Detect which cell encompasses the target text, then output its (X, Y) center coordinate. 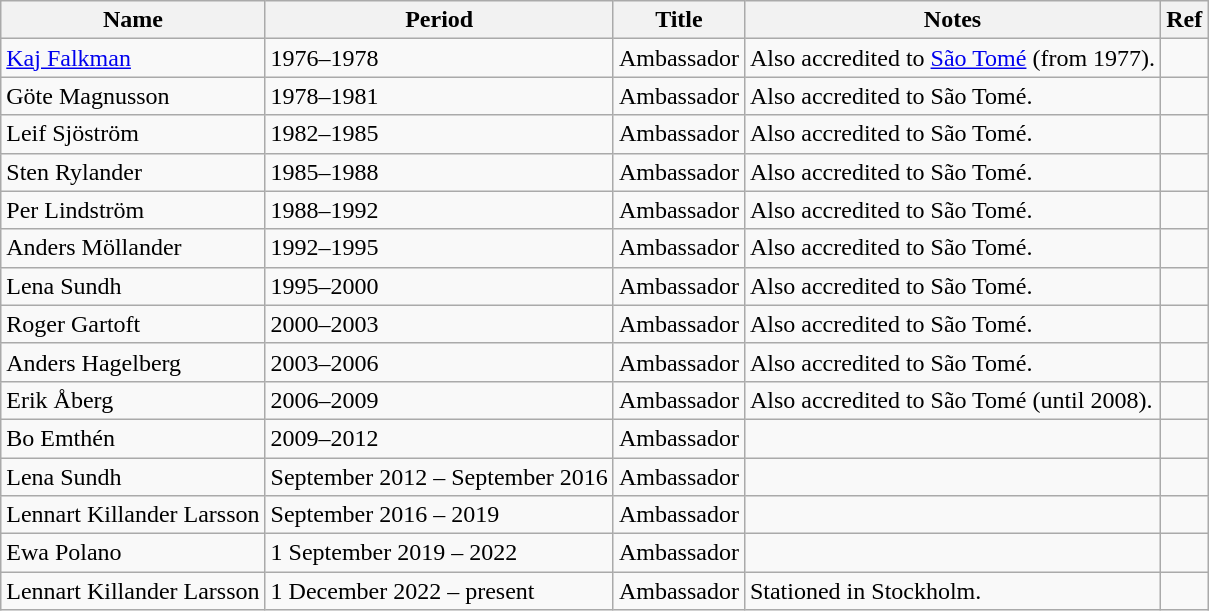
1978–1981 (439, 96)
Ref (1184, 20)
1995–2000 (439, 286)
Kaj Falkman (133, 58)
Ewa Polano (133, 553)
1982–1985 (439, 134)
2003–2006 (439, 362)
1988–1992 (439, 210)
September 2016 – 2019 (439, 515)
Also accredited to São Tomé (until 2008). (952, 400)
2009–2012 (439, 438)
2006–2009 (439, 400)
Title (678, 20)
1 December 2022 – present (439, 591)
Sten Rylander (133, 172)
Anders Hagelberg (133, 362)
1985–1988 (439, 172)
Roger Gartoft (133, 324)
Also accredited to São Tomé (from 1977). (952, 58)
2000–2003 (439, 324)
Notes (952, 20)
Per Lindström (133, 210)
Stationed in Stockholm. (952, 591)
Name (133, 20)
Anders Möllander (133, 248)
September 2012 – September 2016 (439, 477)
Bo Emthén (133, 438)
1976–1978 (439, 58)
Erik Åberg (133, 400)
Leif Sjöström (133, 134)
1 September 2019 – 2022 (439, 553)
Göte Magnusson (133, 96)
1992–1995 (439, 248)
Period (439, 20)
